Output the [X, Y] coordinate of the center of the cell containing the given text.  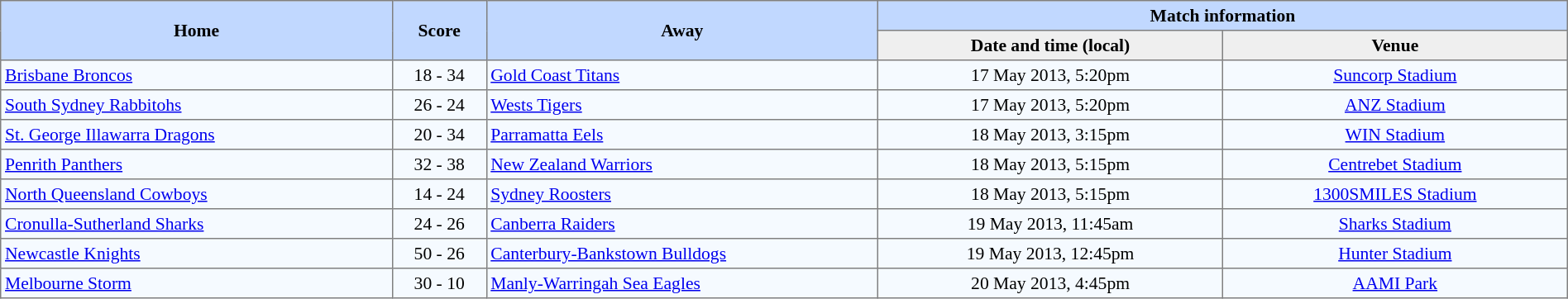
Cronulla-Sutherland Sharks [197, 224]
Away [682, 31]
Canterbury-Bankstown Bulldogs [682, 254]
Centrebet Stadium [1394, 164]
New Zealand Warriors [682, 164]
WIN Stadium [1394, 135]
Newcastle Knights [197, 254]
24 - 26 [439, 224]
Parramatta Eels [682, 135]
Home [197, 31]
St. George Illawarra Dragons [197, 135]
North Queensland Cowboys [197, 194]
Manly-Warringah Sea Eagles [682, 283]
Sharks Stadium [1394, 224]
Penrith Panthers [197, 164]
Canberra Raiders [682, 224]
ANZ Stadium [1394, 105]
Brisbane Broncos [197, 75]
Hunter Stadium [1394, 254]
Melbourne Storm [197, 283]
32 - 38 [439, 164]
Suncorp Stadium [1394, 75]
AAMI Park [1394, 283]
19 May 2013, 11:45am [1050, 224]
South Sydney Rabbitohs [197, 105]
Score [439, 31]
Gold Coast Titans [682, 75]
Match information [1223, 16]
Wests Tigers [682, 105]
1300SMILES Stadium [1394, 194]
18 - 34 [439, 75]
19 May 2013, 12:45pm [1050, 254]
Venue [1394, 45]
30 - 10 [439, 283]
Sydney Roosters [682, 194]
26 - 24 [439, 105]
18 May 2013, 3:15pm [1050, 135]
50 - 26 [439, 254]
20 May 2013, 4:45pm [1050, 283]
Date and time (local) [1050, 45]
20 - 34 [439, 135]
14 - 24 [439, 194]
